Identify which cell holds the provided text, then report its (X, Y) central coordinate. 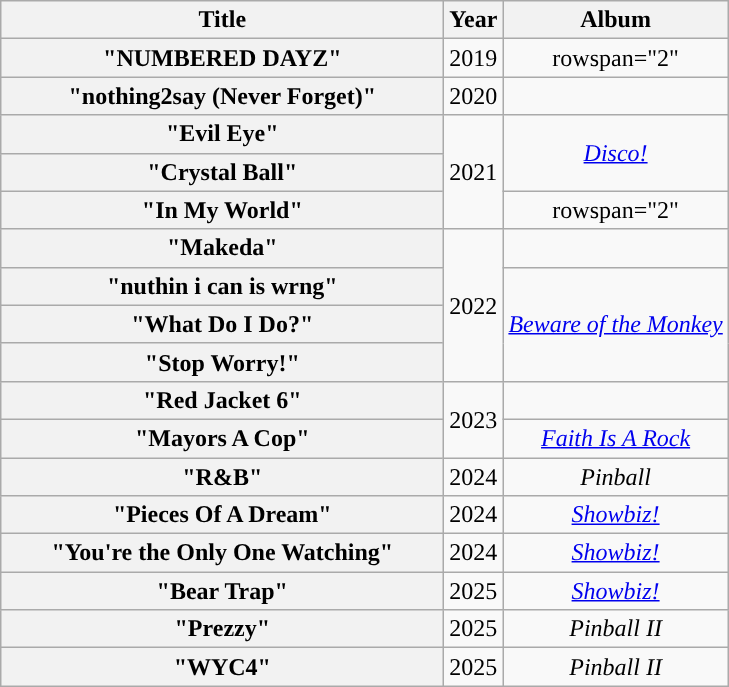
"Prezzy" (222, 629)
2022 (474, 305)
"Mayors A Cop" (222, 438)
"Crystal Ball" (222, 172)
"nothing2say (Never Forget)" (222, 96)
"R&B" (222, 477)
"NUMBERED DAYZ" (222, 58)
"Red Jacket 6" (222, 400)
"WYC4" (222, 667)
"Evil Eye" (222, 134)
Pinball (616, 477)
"What Do I Do?" (222, 324)
2023 (474, 419)
2019 (474, 58)
"You're the Only One Watching" (222, 553)
Title (222, 20)
"nuthin i can is wrng" (222, 286)
"Makeda" (222, 248)
2021 (474, 172)
Year (474, 20)
"Stop Worry!" (222, 362)
Album (616, 20)
"In My World" (222, 210)
"Pieces Of A Dream" (222, 515)
Disco! (616, 153)
"Bear Trap" (222, 591)
Beware of the Monkey (616, 324)
2020 (474, 96)
Faith Is A Rock (616, 438)
